Identify which cell holds the provided text, then report its (x, y) central coordinate. 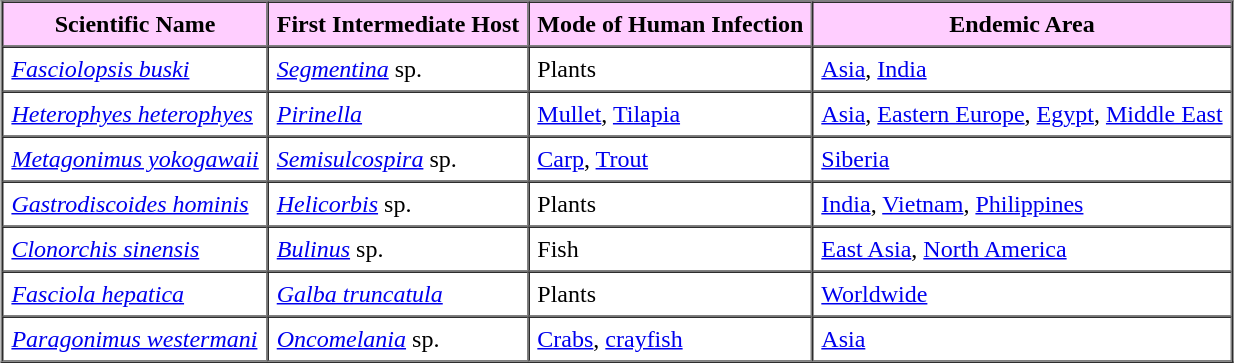
East Asia, North America (1022, 248)
Fasciola hepatica (134, 294)
Siberia (1022, 158)
Galba truncatula (398, 294)
First Intermediate Host (398, 24)
Helicorbis sp. (398, 204)
Paragonimus westermani (134, 338)
Bulinus sp. (398, 248)
Mullet, Tilapia (670, 114)
Heterophyes heterophyes (134, 114)
Fasciolopsis buski (134, 68)
Asia, Eastern Europe, Egypt, Middle East (1022, 114)
Clonorchis sinensis (134, 248)
Semisulcospira sp. (398, 158)
Oncomelania sp. (398, 338)
Asia, India (1022, 68)
Worldwide (1022, 294)
India, Vietnam, Philippines (1022, 204)
Gastrodiscoides hominis (134, 204)
Metagonimus yokogawaii (134, 158)
Mode of Human Infection (670, 24)
Fish (670, 248)
Endemic Area (1022, 24)
Pirinella (398, 114)
Scientific Name (134, 24)
Segmentina sp. (398, 68)
Crabs, crayfish (670, 338)
Carp, Trout (670, 158)
Asia (1022, 338)
